Scan for the cell matching the given text and deliver its (X, Y) coordinate at center. 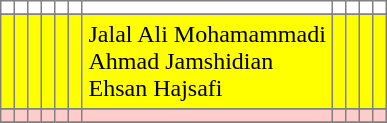
Jalal Ali Mohamammadi Ahmad Jamshidian Ehsan Hajsafi (208, 61)
